Return [X, Y] of the center of cell containing provided text 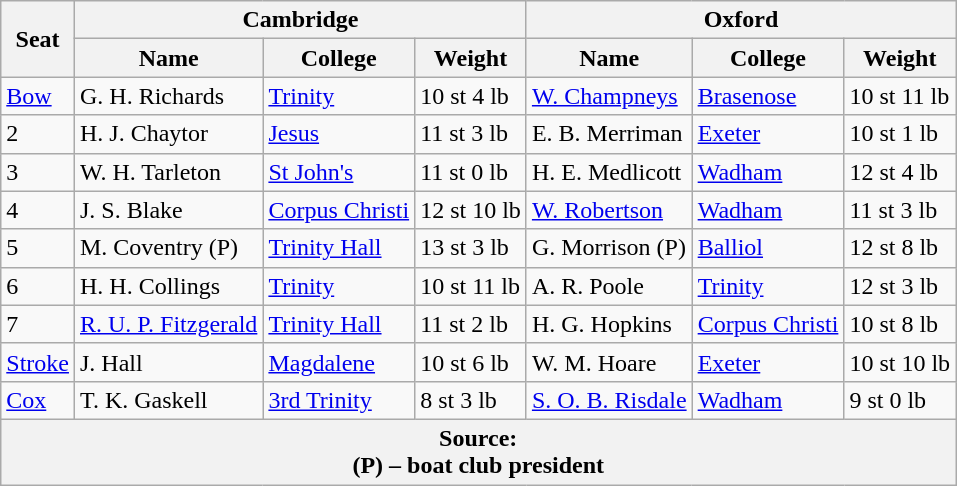
10 st 6 lb [471, 362]
12 st 4 lb [900, 172]
T. K. Gaskell [168, 400]
10 st 1 lb [900, 134]
8 st 3 lb [471, 400]
Seat [38, 39]
Cox [38, 400]
13 st 3 lb [471, 248]
10 st 8 lb [900, 324]
Stroke [38, 362]
G. Morrison (P) [609, 248]
W. Champneys [609, 96]
Cambridge [300, 20]
Bow [38, 96]
4 [38, 210]
5 [38, 248]
12 st 8 lb [900, 248]
H. E. Medlicott [609, 172]
H. H. Collings [168, 286]
J. Hall [168, 362]
H. J. Chaytor [168, 134]
W. Robertson [609, 210]
W. H. Tarleton [168, 172]
H. G. Hopkins [609, 324]
10 st 10 lb [900, 362]
12 st 3 lb [900, 286]
Brasenose [768, 96]
3rd Trinity [339, 400]
Magdalene [339, 362]
6 [38, 286]
St John's [339, 172]
Source:(P) – boat club president [478, 452]
Jesus [339, 134]
R. U. P. Fitzgerald [168, 324]
11 st 0 lb [471, 172]
3 [38, 172]
S. O. B. Risdale [609, 400]
W. M. Hoare [609, 362]
10 st 4 lb [471, 96]
E. B. Merriman [609, 134]
2 [38, 134]
J. S. Blake [168, 210]
12 st 10 lb [471, 210]
Balliol [768, 248]
M. Coventry (P) [168, 248]
7 [38, 324]
A. R. Poole [609, 286]
9 st 0 lb [900, 400]
Oxford [740, 20]
11 st 2 lb [471, 324]
G. H. Richards [168, 96]
